Output the [X, Y] coordinate of the center of the cell containing the given text.  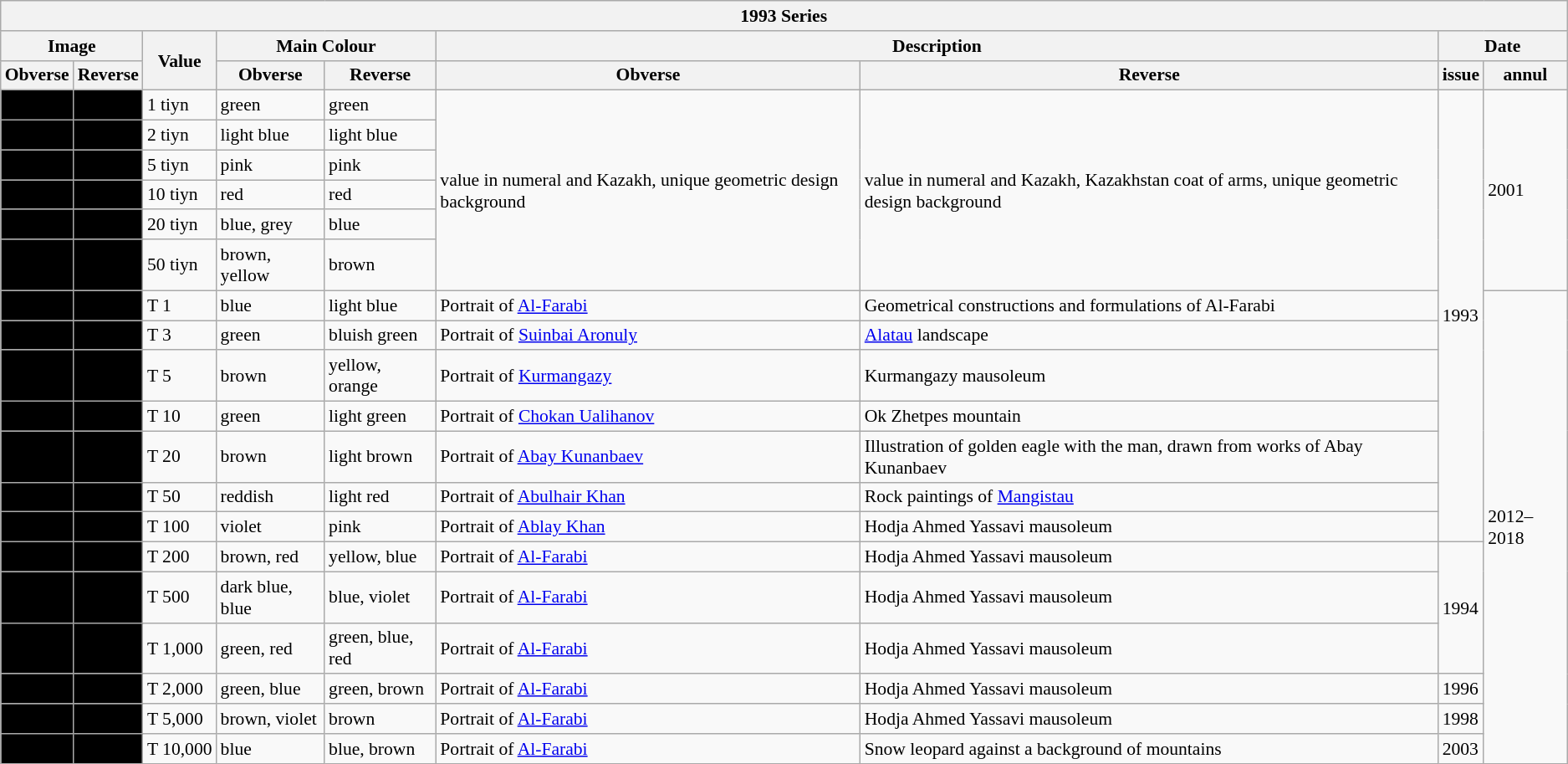
light brown [380, 457]
5 tiyn [180, 165]
Portrait of Abulhair Khan [647, 497]
1996 [1462, 690]
blue, brown [380, 749]
T 2,000 [180, 690]
1994 [1462, 608]
2 tiyn [180, 136]
value in numeral and Kazakh, unique geometric design background [647, 191]
Portrait of Suinbai Aronuly [647, 336]
2003 [1462, 749]
T 1 [180, 305]
Rock paintings of Mangistau [1149, 497]
Snow leopard against a background of mountains [1149, 749]
brown, red [271, 557]
T 100 [180, 527]
1998 [1462, 719]
Kurmangazy mausoleum [1149, 377]
Description [937, 46]
green, red [271, 648]
T 10 [180, 417]
Portrait of Abay Kunanbaev [647, 457]
blue, violet [380, 597]
yellow, orange [380, 377]
brown, yellow [271, 264]
Value [180, 60]
Date [1503, 46]
T 10,000 [180, 749]
violet [271, 527]
green, blue, red [380, 648]
Ok Zhetpes mountain [1149, 417]
2001 [1525, 191]
1 tiyn [180, 105]
Portrait of Chokan Ualihanov [647, 417]
T 50 [180, 497]
1993 Series [784, 16]
T 200 [180, 557]
Main Colour [326, 46]
reddish [271, 497]
green, brown [380, 690]
T 20 [180, 457]
value in numeral and Kazakh, Kazakhstan coat of arms, unique geometric design background [1149, 191]
10 tiyn [180, 195]
light green [380, 417]
green, blue [271, 690]
2012–2018 [1525, 527]
Illustration of golden eagle with the man, drawn from works of Abay Kunanbaev [1149, 457]
Geometrical constructions and formulations of Al-Farabi [1149, 305]
Portrait of Ablay Khan [647, 527]
dark blue, blue [271, 597]
1993 [1462, 316]
brown, violet [271, 719]
blue, grey [271, 225]
20 tiyn [180, 225]
issue [1462, 75]
bluish green [380, 336]
T 5,000 [180, 719]
50 tiyn [180, 264]
annul [1525, 75]
light red [380, 497]
Portrait of Kurmangazy [647, 377]
T 1,000 [180, 648]
Image [72, 46]
T 3 [180, 336]
yellow, blue [380, 557]
Alatau landscape [1149, 336]
T 500 [180, 597]
T 5 [180, 377]
